Capture the cell that displays the provided text and extract its [X, Y] central coordinate. 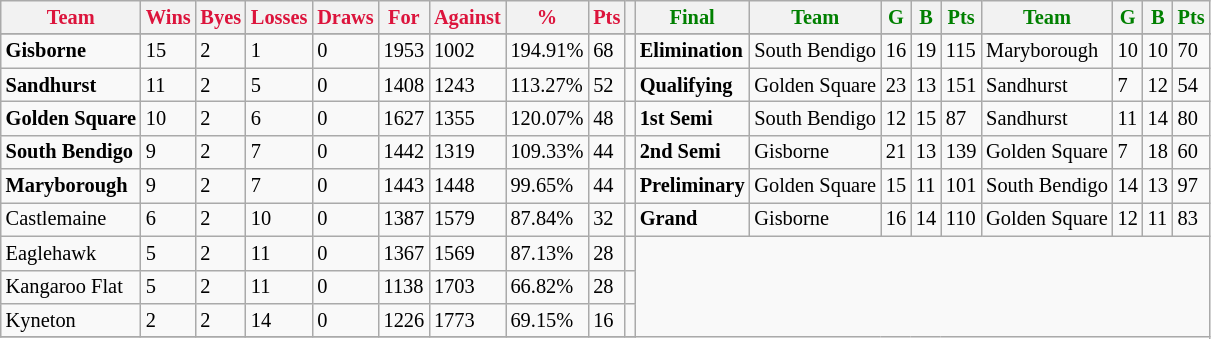
18 [1158, 152]
Wins [168, 17]
68 [606, 51]
Preliminary [692, 186]
23 [896, 85]
1953 [404, 51]
Final [692, 17]
99.65% [548, 186]
32 [606, 219]
1773 [468, 320]
151 [961, 85]
2nd Semi [692, 152]
% [548, 17]
1138 [404, 287]
Kangaroo Flat [71, 287]
1448 [468, 186]
52 [606, 85]
54 [1192, 85]
70 [1192, 51]
19 [926, 51]
87 [961, 118]
60 [1192, 152]
Against [468, 17]
1367 [404, 253]
83 [1192, 219]
1408 [404, 85]
Eaglehawk [71, 253]
69.15% [548, 320]
Kyneton [71, 320]
Draws [345, 17]
1 [279, 51]
Qualifying [692, 85]
80 [1192, 118]
87.84% [548, 219]
1226 [404, 320]
1443 [404, 186]
Byes [221, 17]
97 [1192, 186]
1579 [468, 219]
1243 [468, 85]
1355 [468, 118]
Grand [692, 219]
109.33% [548, 152]
194.91% [548, 51]
Losses [279, 17]
Castlemaine [71, 219]
1569 [468, 253]
139 [961, 152]
110 [961, 219]
1442 [404, 152]
1319 [468, 152]
87.13% [548, 253]
48 [606, 118]
66.82% [548, 287]
113.27% [548, 85]
21 [896, 152]
120.07% [548, 118]
1st Semi [692, 118]
101 [961, 186]
For [404, 17]
115 [961, 51]
1002 [468, 51]
1703 [468, 287]
1387 [404, 219]
Elimination [692, 51]
1627 [404, 118]
